Provide the [x, y] coordinate of the cell's center where the given text is located.  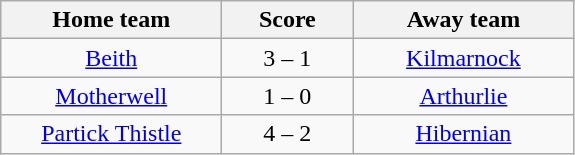
1 – 0 [288, 96]
Away team [464, 20]
Partick Thistle [112, 134]
Home team [112, 20]
Beith [112, 58]
3 – 1 [288, 58]
Score [288, 20]
Motherwell [112, 96]
Hibernian [464, 134]
Arthurlie [464, 96]
4 – 2 [288, 134]
Kilmarnock [464, 58]
